Identify which cell holds the provided text, then report its [X, Y] central coordinate. 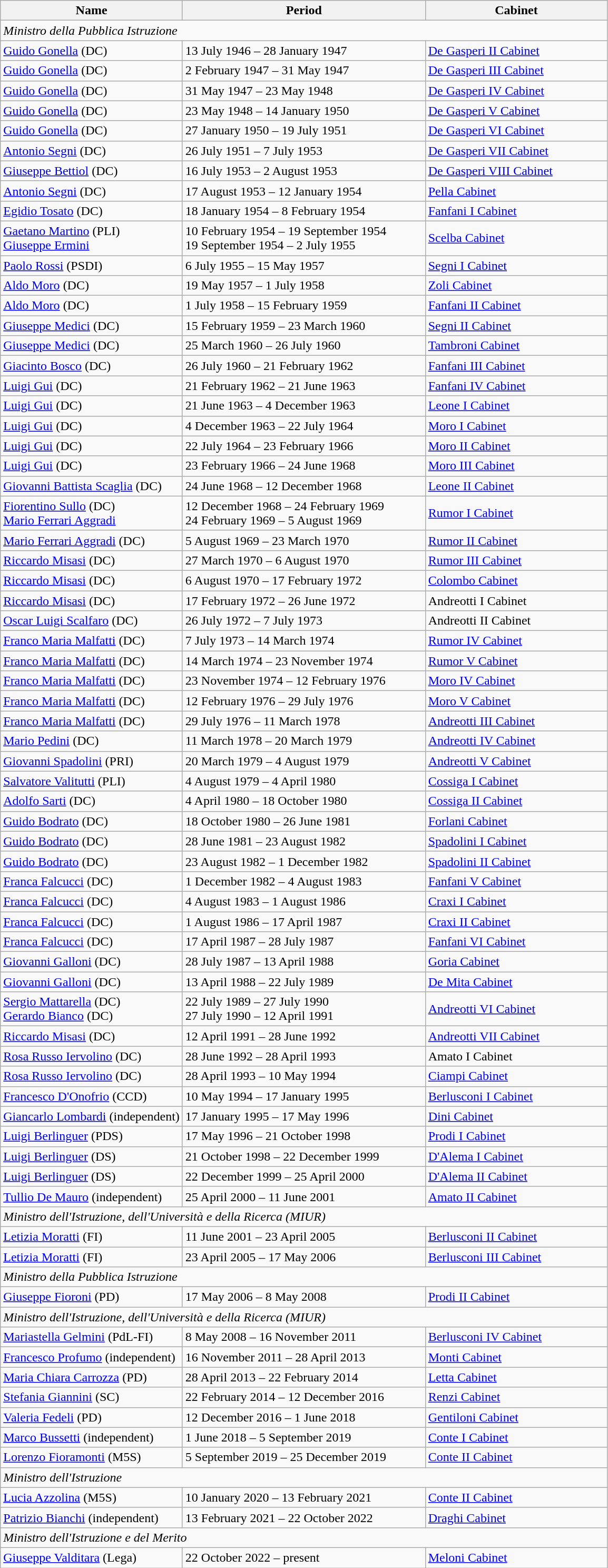
Moro V Cabinet [516, 701]
Rumor V Cabinet [516, 661]
2 February 1947 – 31 May 1947 [303, 71]
4 August 1979 – 4 April 1980 [303, 781]
1 June 2018 – 5 September 2019 [303, 1437]
21 October 1998 – 22 December 1999 [303, 1156]
Goria Cabinet [516, 962]
De Gasperi III Cabinet [516, 71]
5 September 2019 – 25 December 2019 [303, 1457]
Giovanni Spadolini (PRI) [92, 761]
Cossiga I Cabinet [516, 781]
28 July 1987 – 13 April 1988 [303, 962]
5 August 1969 – 23 March 1970 [303, 540]
De Gasperi VI Cabinet [516, 131]
21 June 1963 – 4 December 1963 [303, 406]
Andreotti II Cabinet [516, 621]
Stefania Giannini (SC) [92, 1397]
29 July 1976 – 11 March 1978 [303, 721]
4 April 1980 – 18 October 1980 [303, 801]
17 August 1953 – 12 January 1954 [303, 191]
Mario Pedini (DC) [92, 741]
Segni II Cabinet [516, 326]
16 July 1953 – 2 August 1953 [303, 171]
7 July 1973 – 14 March 1974 [303, 641]
Fiorentino Sullo (DC)Mario Ferrari Aggradi [92, 513]
Colombo Cabinet [516, 580]
Salvatore Valitutti (PLI) [92, 781]
10 May 1994 – 17 January 1995 [303, 1096]
Letta Cabinet [516, 1377]
Rumor I Cabinet [516, 513]
Amato I Cabinet [516, 1056]
Forlani Cabinet [516, 821]
23 November 1974 – 12 February 1976 [303, 681]
Fanfani IV Cabinet [516, 386]
Luigi Berlinguer (PDS) [92, 1136]
1 December 1982 – 4 August 1983 [303, 881]
Giancarlo Lombardi (independent) [92, 1116]
19 May 1957 – 1 July 1958 [303, 286]
Tambroni Cabinet [516, 346]
23 August 1982 – 1 December 1982 [303, 861]
Berlusconi IV Cabinet [516, 1337]
Segni I Cabinet [516, 265]
Ciampi Cabinet [516, 1076]
Cabinet [516, 11]
Gentiloni Cabinet [516, 1417]
Moro II Cabinet [516, 446]
Mario Ferrari Aggradi (DC) [92, 540]
Paolo Rossi (PSDI) [92, 265]
De Gasperi II Cabinet [516, 51]
Fanfani VI Cabinet [516, 942]
22 December 1999 – 25 April 2000 [303, 1176]
Name [92, 11]
Fanfani III Cabinet [516, 366]
18 January 1954 – 8 February 1954 [303, 211]
Rumor III Cabinet [516, 560]
Francesco D'Onofrio (CCD) [92, 1096]
Monti Cabinet [516, 1357]
Fanfani V Cabinet [516, 881]
Andreotti VII Cabinet [516, 1036]
6 July 1955 – 15 May 1957 [303, 265]
13 April 1988 – 22 July 1989 [303, 982]
12 April 1991 – 28 June 1992 [303, 1036]
Giuseppe Valditara (Lega) [92, 1557]
Craxi II Cabinet [516, 922]
Adolfo Sarti (DC) [92, 801]
21 February 1962 – 21 June 1963 [303, 386]
Moro I Cabinet [516, 426]
Fanfani I Cabinet [516, 211]
Renzi Cabinet [516, 1397]
Giuseppe Fioroni (PD) [92, 1297]
Ministro dell'Istruzione e del Merito [304, 1537]
Pella Cabinet [516, 191]
Giacinto Bosco (DC) [92, 366]
10 January 2020 – 13 February 2021 [303, 1497]
Francesco Profumo (independent) [92, 1357]
10 February 1954 – 19 September 195419 September 1954 – 2 July 1955 [303, 238]
17 May 2006 – 8 May 2008 [303, 1297]
Berlusconi II Cabinet [516, 1236]
Leone II Cabinet [516, 486]
31 May 1947 – 23 May 1948 [303, 91]
17 April 1987 – 28 July 1987 [303, 942]
27 January 1950 – 19 July 1951 [303, 131]
Fanfani II Cabinet [516, 306]
Andreotti I Cabinet [516, 600]
22 July 1964 – 23 February 1966 [303, 446]
25 April 2000 – 11 June 2001 [303, 1196]
14 March 1974 – 23 November 1974 [303, 661]
28 April 2013 – 22 February 2014 [303, 1377]
Andreotti V Cabinet [516, 761]
Andreotti IV Cabinet [516, 741]
1 July 1958 – 15 February 1959 [303, 306]
Giuseppe Bettiol (DC) [92, 171]
Marco Bussetti (independent) [92, 1437]
27 March 1970 – 6 August 1970 [303, 560]
22 February 2014 – 12 December 2016 [303, 1397]
Moro IV Cabinet [516, 681]
12 December 2016 – 1 June 2018 [303, 1417]
Maria Chiara Carrozza (PD) [92, 1377]
13 July 1946 – 28 January 1947 [303, 51]
Cossiga II Cabinet [516, 801]
22 July 1989 – 27 July 199027 July 1990 – 12 April 1991 [303, 1009]
Lucia Azzolina (M5S) [92, 1497]
Andreotti III Cabinet [516, 721]
25 March 1960 – 26 July 1960 [303, 346]
26 July 1972 – 7 July 1973 [303, 621]
26 July 1960 – 21 February 1962 [303, 366]
Period [303, 11]
Conte I Cabinet [516, 1437]
De Gasperi V Cabinet [516, 111]
26 July 1951 – 7 July 1953 [303, 151]
Zoli Cabinet [516, 286]
4 December 1963 – 22 July 1964 [303, 426]
Spadolini II Cabinet [516, 861]
Sergio Mattarella (DC)Gerardo Bianco (DC) [92, 1009]
28 June 1992 – 28 April 1993 [303, 1056]
Amato II Cabinet [516, 1196]
16 November 2011 – 28 April 2013 [303, 1357]
De Gasperi VII Cabinet [516, 151]
20 March 1979 – 4 August 1979 [303, 761]
17 February 1972 – 26 June 1972 [303, 600]
Draghi Cabinet [516, 1517]
Moro III Cabinet [516, 466]
15 February 1959 – 23 March 1960 [303, 326]
23 May 1948 – 14 January 1950 [303, 111]
1 August 1986 – 17 April 1987 [303, 922]
23 February 1966 – 24 June 1968 [303, 466]
12 February 1976 – 29 July 1976 [303, 701]
Ministro dell'Istruzione [304, 1477]
24 June 1968 – 12 December 1968 [303, 486]
8 May 2008 – 16 November 2011 [303, 1337]
6 August 1970 – 17 February 1972 [303, 580]
Craxi I Cabinet [516, 901]
11 June 2001 – 23 April 2005 [303, 1236]
Tullio De Mauro (independent) [92, 1196]
17 May 1996 – 21 October 1998 [303, 1136]
Giovanni Battista Scaglia (DC) [92, 486]
De Gasperi VIII Cabinet [516, 171]
28 June 1981 – 23 August 1982 [303, 841]
Gaetano Martino (PLI)Giuseppe Ermini [92, 238]
22 October 2022 – present [303, 1557]
23 April 2005 – 17 May 2006 [303, 1257]
18 October 1980 – 26 June 1981 [303, 821]
Berlusconi I Cabinet [516, 1096]
Rumor II Cabinet [516, 540]
Mariastella Gelmini (PdL-FI) [92, 1337]
Rumor IV Cabinet [516, 641]
D'Alema II Cabinet [516, 1176]
D'Alema I Cabinet [516, 1156]
11 March 1978 – 20 March 1979 [303, 741]
12 December 1968 – 24 February 196924 February 1969 – 5 August 1969 [303, 513]
Meloni Cabinet [516, 1557]
Egidio Tosato (DC) [92, 211]
Lorenzo Fioramonti (M5S) [92, 1457]
Berlusconi III Cabinet [516, 1257]
Andreotti VI Cabinet [516, 1009]
Valeria Fedeli (PD) [92, 1417]
De Gasperi IV Cabinet [516, 91]
Spadolini I Cabinet [516, 841]
Scelba Cabinet [516, 238]
Prodi I Cabinet [516, 1136]
13 February 2021 – 22 October 2022 [303, 1517]
Oscar Luigi Scalfaro (DC) [92, 621]
4 August 1983 – 1 August 1986 [303, 901]
Dini Cabinet [516, 1116]
17 January 1995 – 17 May 1996 [303, 1116]
Leone I Cabinet [516, 406]
De Mita Cabinet [516, 982]
28 April 1993 – 10 May 1994 [303, 1076]
Prodi II Cabinet [516, 1297]
Patrizio Bianchi (independent) [92, 1517]
